Provide the (X, Y) coordinate of the cell's center where the given text is located.  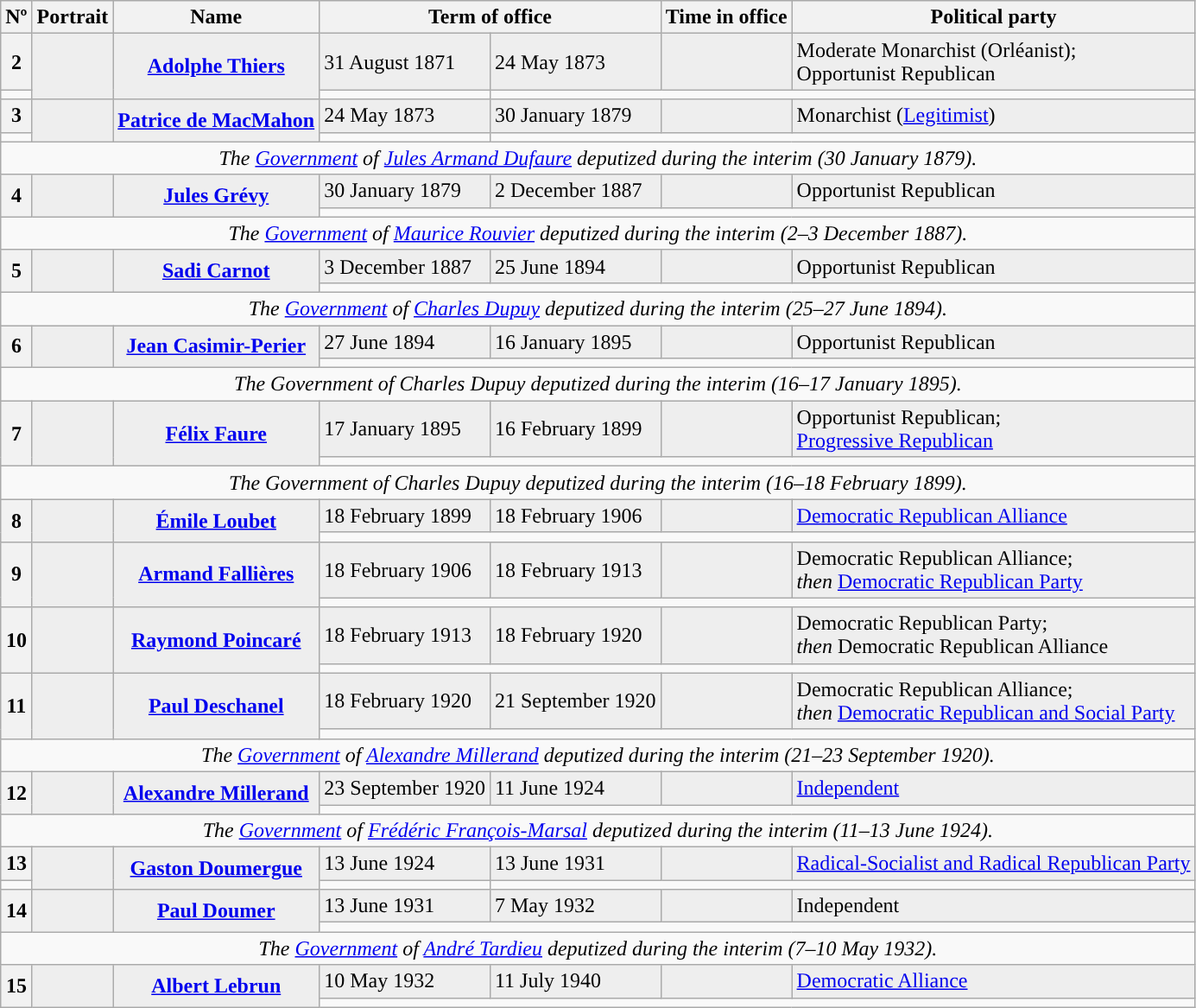
Albert Lebrun (216, 986)
Sadi Carnot (216, 271)
3 December 1887 (405, 266)
3 (16, 116)
16 January 1895 (575, 341)
Moderate Monarchist (Orléanist);Opportunist Republican (993, 62)
4 (16, 195)
The Government of Maurice Rouvier deputized during the interim (2–3 December 1887). (598, 233)
Félix Faure (216, 434)
Raymond Poincaré (216, 640)
7 (16, 434)
The Government of Frédéric François-Marsal deputized during the interim (11–13 June 1924). (598, 831)
Democratic Republican Party;then Democratic Republican Alliance (993, 636)
The Government of Alexandre Millerand deputized during the interim (21–23 September 1920). (598, 755)
23 September 1920 (405, 788)
Jules Grévy (216, 195)
21 September 1920 (575, 701)
Jean Casimir-Perier (216, 346)
13 June 1924 (405, 864)
9 (16, 574)
Democratic Republican Alliance (993, 516)
Adolphe Thiers (216, 67)
Gaston Doumergue (216, 869)
Portrait (73, 17)
Armand Fallières (216, 574)
The Government of Charles Dupuy deputized during the interim (16–18 February 1899). (598, 483)
27 June 1894 (405, 341)
14 (16, 910)
15 (16, 986)
18 February 1899 (405, 516)
12 (16, 793)
6 (16, 346)
25 June 1894 (575, 266)
Democratic Alliance (993, 981)
2 (16, 62)
16 February 1899 (575, 428)
13 (16, 864)
10 May 1932 (405, 981)
Democratic Republican Alliance;then Democratic Republican Party (993, 570)
Political party (993, 17)
Name (216, 17)
The Government of Charles Dupuy deputized during the interim (25–27 June 1894). (598, 308)
Term of office (490, 17)
31 August 1871 (405, 62)
Opportunist Republican;Progressive Republican (993, 428)
17 January 1895 (405, 428)
Democratic Republican Alliance;then Democratic Republican and Social Party (993, 701)
Radical-Socialist and Radical Republican Party (993, 864)
11 July 1940 (575, 981)
11 June 1924 (575, 788)
Patrice de MacMahon (216, 121)
10 (16, 640)
Paul Deschanel (216, 706)
5 (16, 271)
Time in office (726, 17)
Émile Loubet (216, 520)
Alexandre Millerand (216, 793)
8 (16, 520)
The Government of André Tardieu deputized during the interim (7–10 May 1932). (598, 948)
The Government of Jules Armand Dufaure deputized during the interim (30 January 1879). (598, 158)
7 May 1932 (575, 906)
11 (16, 706)
Monarchist (Legitimist) (993, 116)
Paul Doumer (216, 910)
Nº (16, 17)
2 December 1887 (575, 191)
The Government of Charles Dupuy deputized during the interim (16–17 January 1895). (598, 384)
